Determine the [X, Y] coordinate at the center of the cell enclosing the given text.  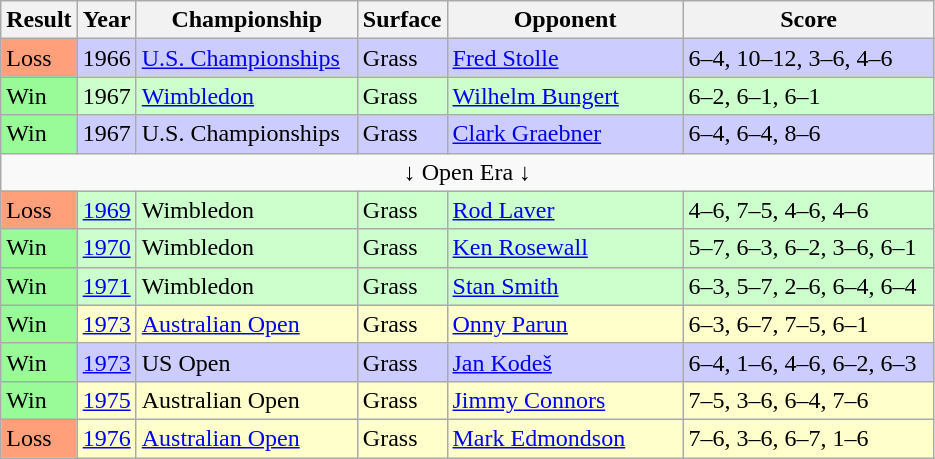
4–6, 7–5, 4–6, 4–6 [808, 210]
7–5, 3–6, 6–4, 7–6 [808, 400]
Rod Laver [565, 210]
1969 [106, 210]
Opponent [565, 20]
1975 [106, 400]
1970 [106, 248]
6–4, 10–12, 3–6, 4–6 [808, 58]
Jan Kodeš [565, 362]
6–3, 5–7, 2–6, 6–4, 6–4 [808, 286]
US Open [246, 362]
Ken Rosewall [565, 248]
6–4, 6–4, 8–6 [808, 134]
1966 [106, 58]
Surface [402, 20]
Fred Stolle [565, 58]
1971 [106, 286]
1976 [106, 438]
Jimmy Connors [565, 400]
Mark Edmondson [565, 438]
6–2, 6–1, 6–1 [808, 96]
5–7, 6–3, 6–2, 3–6, 6–1 [808, 248]
Championship [246, 20]
Year [106, 20]
Clark Graebner [565, 134]
Onny Parun [565, 324]
Result [39, 20]
↓ Open Era ↓ [468, 172]
Stan Smith [565, 286]
6–3, 6–7, 7–5, 6–1 [808, 324]
6–4, 1–6, 4–6, 6–2, 6–3 [808, 362]
Wilhelm Bungert [565, 96]
7–6, 3–6, 6–7, 1–6 [808, 438]
Score [808, 20]
